From the cell containing the given text, extract its center point as [x, y] coordinate. 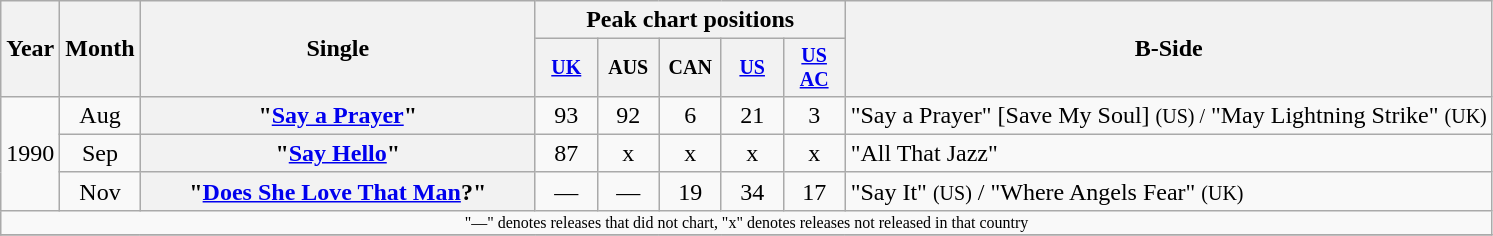
19 [690, 191]
34 [752, 191]
92 [628, 115]
B-Side [1168, 49]
Single [338, 49]
Sep [100, 153]
"Say a Prayer" [Save My Soul] (US) / "May Lightning Strike" (UK) [1168, 115]
Peak chart positions [690, 20]
"Say a Prayer" [338, 115]
"—" denotes releases that did not chart, "x" denotes releases not released in that country [747, 222]
Aug [100, 115]
Year [30, 49]
"Say It" (US) / "Where Angels Fear" (UK) [1168, 191]
Nov [100, 191]
6 [690, 115]
3 [814, 115]
93 [566, 115]
17 [814, 191]
"Say Hello" [338, 153]
87 [566, 153]
USAC [814, 68]
UK [566, 68]
1990 [30, 153]
CAN [690, 68]
"All That Jazz" [1168, 153]
US [752, 68]
21 [752, 115]
AUS [628, 68]
Month [100, 49]
"Does She Love That Man?" [338, 191]
